For the text-containing cell, return its midpoint in (x, y) coordinate format. 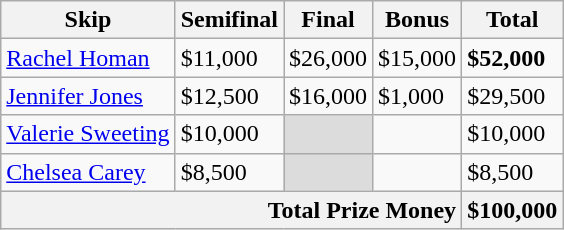
Jennifer Jones (88, 96)
$100,000 (512, 210)
$26,000 (328, 58)
$16,000 (328, 96)
Valerie Sweeting (88, 134)
$1,000 (418, 96)
Total (512, 20)
Chelsea Carey (88, 172)
Skip (88, 20)
$11,000 (229, 58)
Semifinal (229, 20)
$15,000 (418, 58)
$52,000 (512, 58)
$12,500 (229, 96)
Total Prize Money (232, 210)
Rachel Homan (88, 58)
Bonus (418, 20)
Final (328, 20)
$29,500 (512, 96)
